Return (x, y) of the center of cell containing provided text 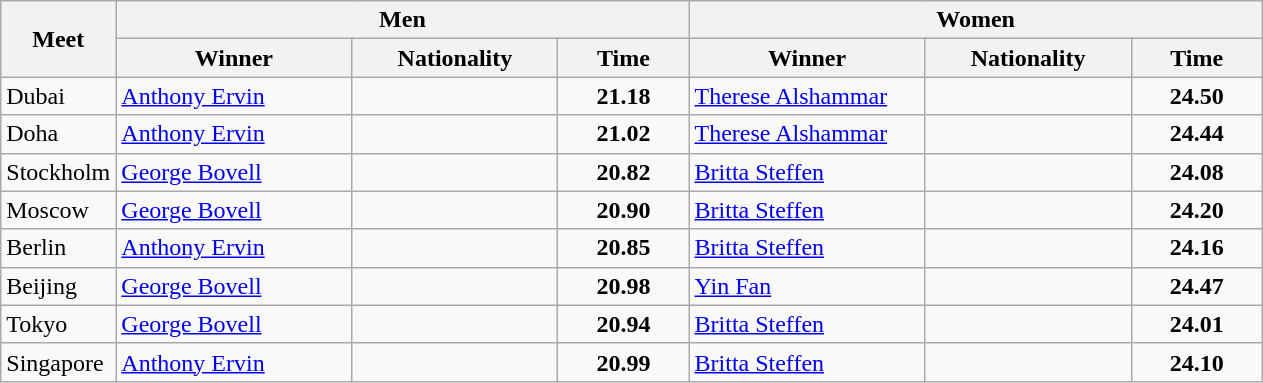
24.44 (1196, 134)
20.90 (624, 210)
24.47 (1196, 286)
20.85 (624, 248)
Tokyo (58, 324)
Men (402, 20)
20.94 (624, 324)
20.98 (624, 286)
Stockholm (58, 172)
21.18 (624, 96)
Doha (58, 134)
Moscow (58, 210)
21.02 (624, 134)
20.99 (624, 362)
Dubai (58, 96)
Meet (58, 39)
Yin Fan (807, 286)
24.16 (1196, 248)
Beijing (58, 286)
Singapore (58, 362)
Women (976, 20)
24.08 (1196, 172)
24.10 (1196, 362)
20.82 (624, 172)
24.20 (1196, 210)
24.01 (1196, 324)
Berlin (58, 248)
24.50 (1196, 96)
